Extract the (x, y) coordinate from the center of the cell holding the provided text.  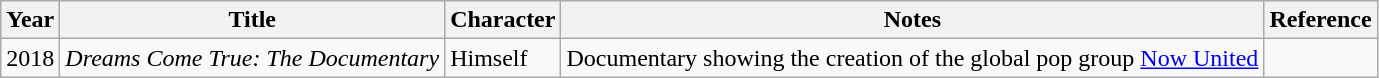
Reference (1320, 20)
Documentary showing the creation of the global pop group Now United (912, 58)
Notes (912, 20)
Dreams Come True: The Documentary (252, 58)
Title (252, 20)
2018 (30, 58)
Year (30, 20)
Character (503, 20)
Himself (503, 58)
